Extract the [X, Y] coordinate from the center of the cell holding the provided text.  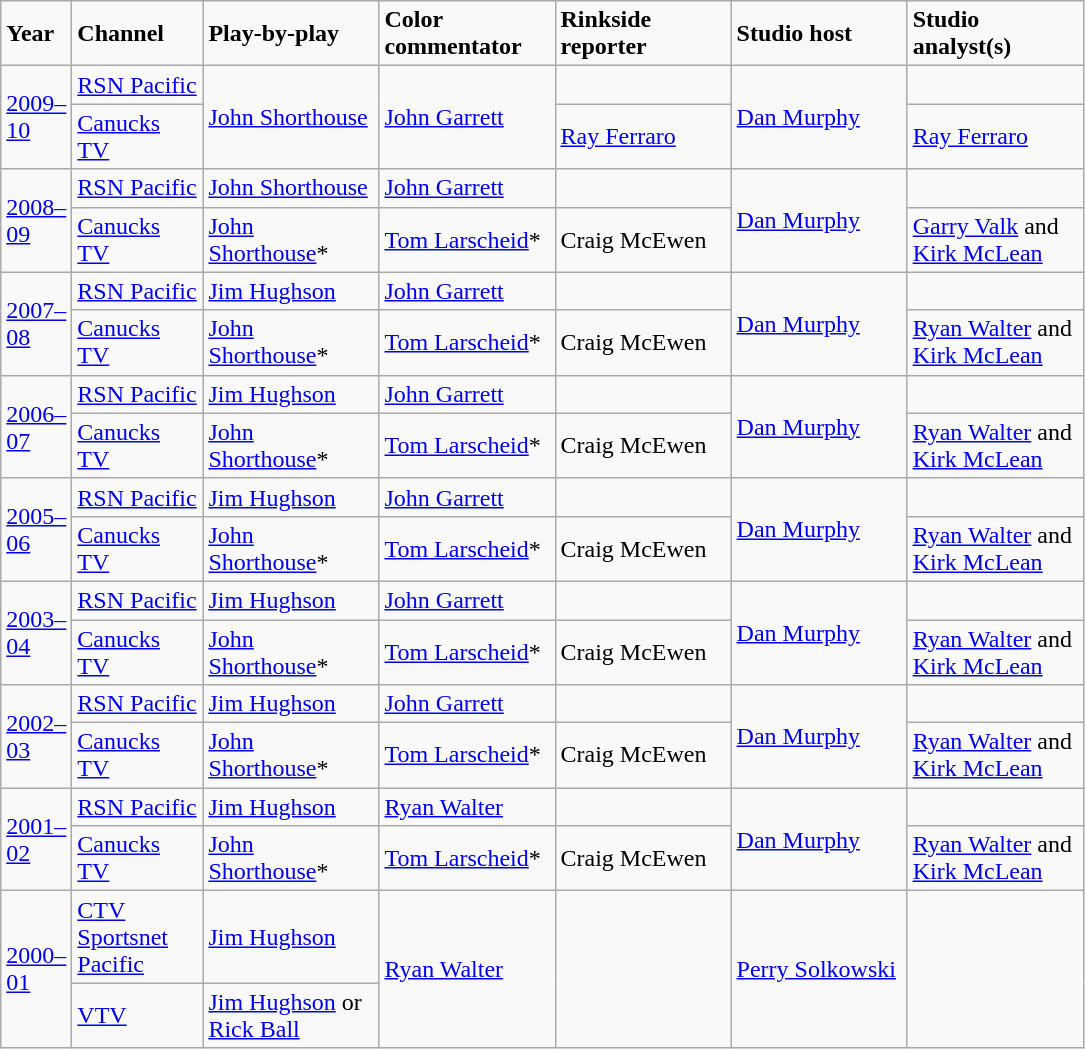
2007–08 [36, 324]
Studio analyst(s) [995, 34]
Channel [138, 34]
Year [36, 34]
Garry Valk and Kirk McLean [995, 240]
2002–03 [36, 736]
Rinkside reporter [643, 34]
2005–06 [36, 530]
CTV Sportsnet Pacific [138, 937]
VTV [138, 1016]
2001–02 [36, 840]
Play-by-play [291, 34]
2006–07 [36, 426]
Perry Solkowski [819, 970]
2009–10 [36, 118]
2008–09 [36, 220]
Color commentator [467, 34]
Studio host [819, 34]
2000–01 [36, 970]
Jim Hughson or Rick Ball [291, 1016]
2003–04 [36, 632]
